Pinpoint the cell where the given text exists, returning its [X, Y] midpoint coordinate. 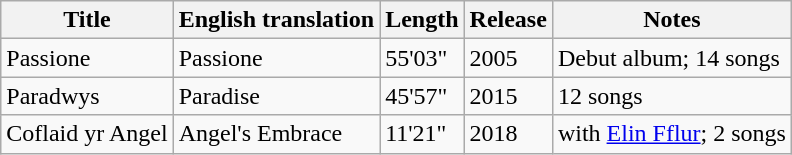
Coflaid yr Angel [87, 134]
2015 [508, 96]
55'03" [422, 58]
Title [87, 20]
2018 [508, 134]
11'21" [422, 134]
English translation [276, 20]
Notes [672, 20]
Release [508, 20]
Paradwys [87, 96]
2005 [508, 58]
45'57" [422, 96]
Debut album; 14 songs [672, 58]
Paradise [276, 96]
with Elin Fflur; 2 songs [672, 134]
Length [422, 20]
Angel's Embrace [276, 134]
12 songs [672, 96]
